Identify which cell holds the provided text, then report its (X, Y) central coordinate. 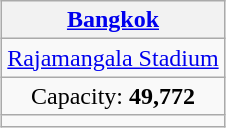
Rajamangala Stadium (113, 58)
Capacity: 49,772 (113, 96)
Bangkok (113, 20)
